Return the [X, Y] coordinate for the center point of the cell that contains the specified text.  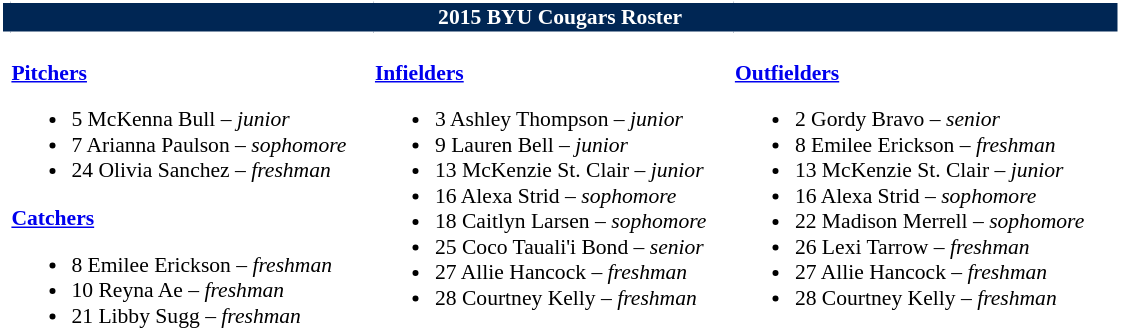
2015 BYU Cougars Roster [560, 18]
